Detect which cell encompasses the target text, then output its [x, y] center coordinate. 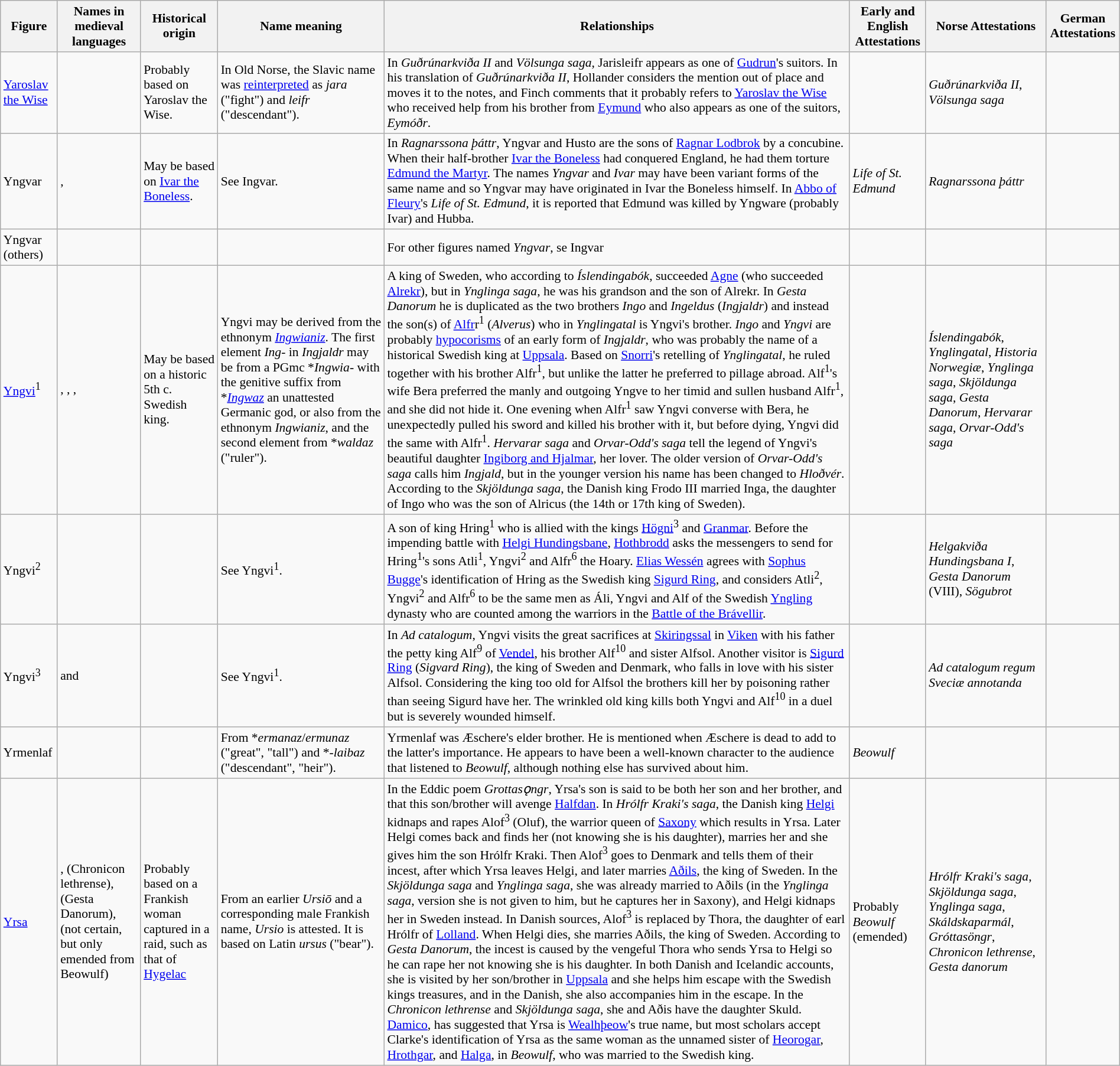
, , , [99, 390]
Life of St. Edmund [887, 181]
Relationships [617, 26]
Name meaning [301, 26]
and [99, 676]
Yngvar (others) [29, 248]
Guðrúnarkviða II, Völsunga saga [986, 93]
Yaroslav the Wise [29, 93]
Figure [29, 26]
In Old Norse, the Slavic name was reinterpreted as jara ("fight") and leifr ("descendant"). [301, 93]
Íslendingabók, Ynglingatal, Historia Norwegiæ, Ynglinga saga, Skjöldunga saga, Gesta Danorum, Hervarar saga, Orvar-Odd's saga [986, 390]
Helgakviða Hundingsbana I, Gesta Danorum (VIII), Sögubrot [986, 569]
Yngvi1 [29, 390]
Yngvi2 [29, 569]
For other figures named Yngvar, se Ingvar [617, 248]
Yngvi3 [29, 676]
Yngvar [29, 181]
Names in medieval languages [99, 26]
Ragnarssona þáttr [986, 181]
May be based on a historic 5th c. Swedish king. [179, 390]
Probably based on a Frankish woman captured in a raid, such as that of Hygelac [179, 922]
See Ingvar. [301, 181]
May be based on Ivar the Boneless. [179, 181]
Probably based on Yaroslav the Wise. [179, 93]
, [99, 181]
Historical origin [179, 26]
Beowulf [887, 752]
From an earlier Ursiō and a corresponding male Frankish name, Ursio is attested. It is based on Latin ursus ("bear"). [301, 922]
German Attestations [1083, 26]
Yrmenlaf [29, 752]
Norse Attestations [986, 26]
Probably Beowulf (emended) [887, 922]
From *ermanaz/ermunaz ("great", "tall") and *-laibaz ("descendant", "heir"). [301, 752]
, (Chronicon lethrense), (Gesta Danorum), (not certain, but only emended from Beowulf) [99, 922]
Yrsa [29, 922]
Hrólfr Kraki's saga, Skjöldunga saga, Ynglinga saga, Skáldskaparmál, Gróttasöngr, Chronicon lethrense, Gesta danorum [986, 922]
Early and English Attestations [887, 26]
Ad catalogum regum Sveciæ annotanda [986, 676]
